For the text-containing cell, return its midpoint in [x, y] coordinate format. 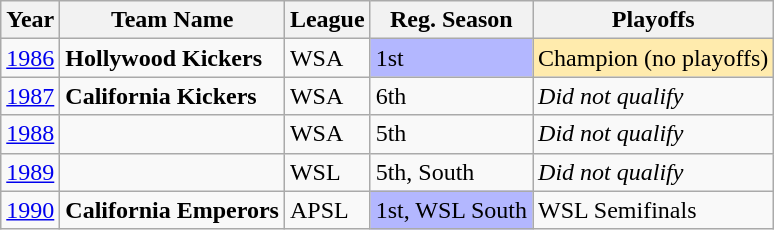
1987 [30, 96]
APSL [327, 210]
1st, WSL South [451, 210]
Champion (no playoffs) [654, 58]
6th [451, 96]
1989 [30, 172]
League [327, 20]
1986 [30, 58]
1988 [30, 134]
WSL [327, 172]
Year [30, 20]
5th [451, 134]
California Emperors [172, 210]
WSL Semifinals [654, 210]
California Kickers [172, 96]
1990 [30, 210]
Team Name [172, 20]
Playoffs [654, 20]
Hollywood Kickers [172, 58]
5th, South [451, 172]
1st [451, 58]
Reg. Season [451, 20]
